Return [x, y] of the center of cell containing provided text 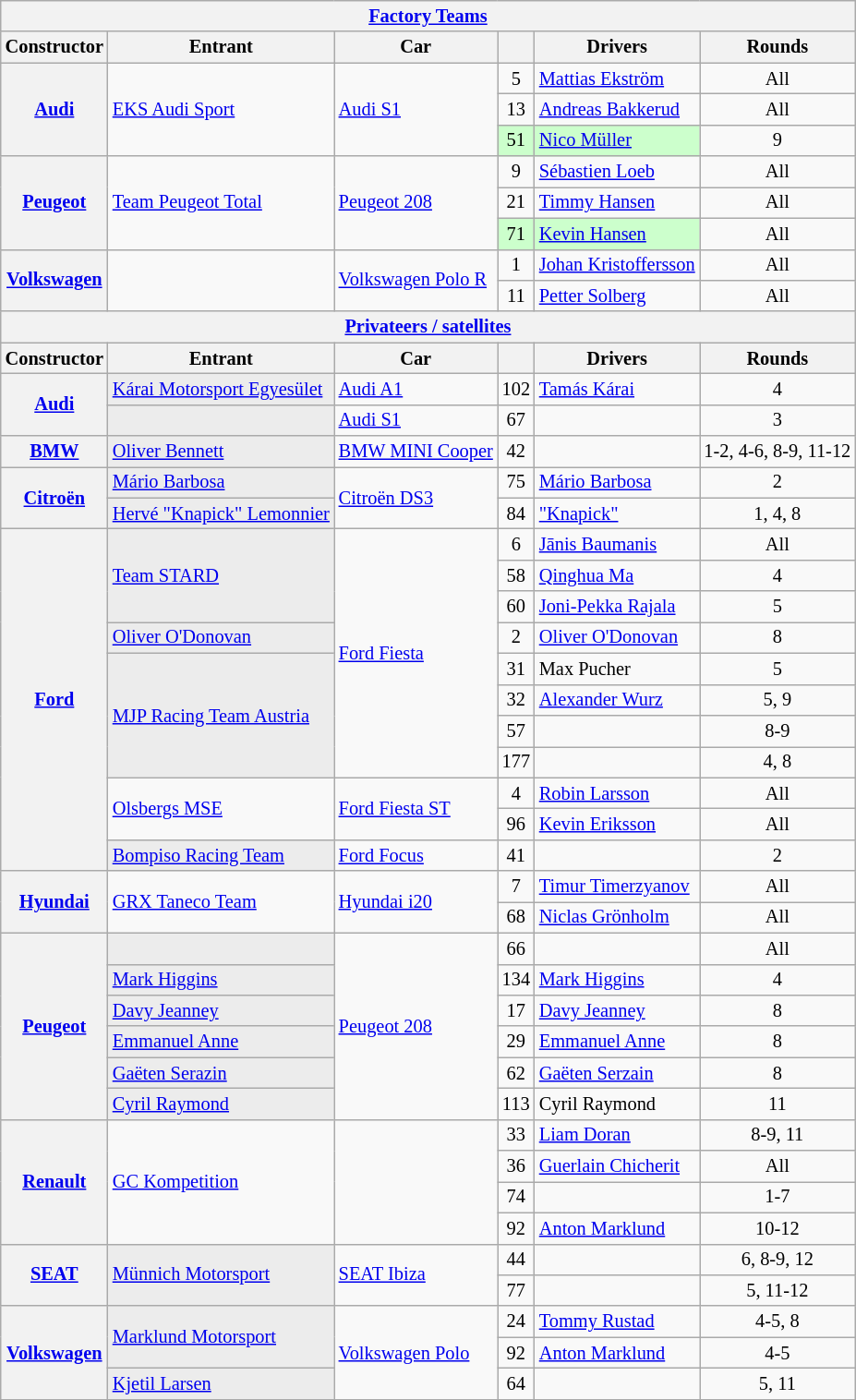
1-7 [778, 1197]
Kevin Hansen [617, 234]
Timmy Hansen [617, 202]
Renault [54, 1182]
GC Kompetition [222, 1182]
Tamás Kárai [617, 389]
42 [516, 452]
60 [516, 607]
113 [516, 1104]
Factory Teams [428, 16]
Ford Focus [416, 855]
77 [516, 1290]
Johan Kristoffersson [617, 265]
41 [516, 855]
71 [516, 234]
44 [516, 1260]
Münnich Motorsport [222, 1274]
33 [516, 1135]
GRX Taneco Team [222, 901]
Audi A1 [416, 389]
67 [516, 420]
Timur Timerzyanov [617, 887]
36 [516, 1166]
8-9 [778, 730]
4-5 [778, 1353]
Sébastien Loeb [617, 172]
8-9, 11 [778, 1135]
102 [516, 389]
134 [516, 980]
7 [516, 887]
Ford Fiesta ST [416, 809]
Nico Müller [617, 140]
Bompiso Racing Team [222, 855]
62 [516, 1073]
EKS Audi Sport [222, 109]
31 [516, 669]
3 [778, 420]
4, 8 [778, 762]
Volkswagen Polo [416, 1352]
75 [516, 482]
1, 4, 8 [778, 513]
Ford Fiesta [416, 652]
17 [516, 1010]
BMW MINI Cooper [416, 452]
5, 9 [778, 700]
57 [516, 730]
Max Pucher [617, 669]
10-12 [778, 1228]
Gaëten Serzain [617, 1073]
6, 8-9, 12 [778, 1260]
Marklund Motorsport [222, 1337]
Team Peugeot Total [222, 203]
Volkswagen Polo R [416, 281]
Kjetil Larsen [222, 1383]
177 [516, 762]
Oliver Bennett [222, 452]
Hyundai [54, 901]
Citroën DS3 [416, 497]
MJP Racing Team Austria [222, 715]
4-5, 8 [778, 1322]
Qinghua Ma [617, 575]
68 [516, 917]
21 [516, 202]
Hervé "Knapick" Lemonnier [222, 513]
58 [516, 575]
Joni-Pekka Rajala [617, 607]
Privateers / satellites [428, 327]
64 [516, 1383]
Ford [54, 699]
Petter Solberg [617, 296]
1 [516, 265]
Andreas Bakkerud [617, 109]
Team STARD [222, 574]
Tommy Rustad [617, 1322]
5, 11 [778, 1383]
32 [516, 700]
SEAT Ibiza [416, 1274]
Niclas Grönholm [617, 917]
"Knapick" [617, 513]
84 [516, 513]
13 [516, 109]
Guerlain Chicherit [617, 1166]
Kárai Motorsport Egyesület [222, 389]
Mattias Ekström [617, 78]
24 [516, 1322]
74 [516, 1197]
51 [516, 140]
Liam Doran [617, 1135]
Alexander Wurz [617, 700]
5, 11-12 [778, 1290]
Olsbergs MSE [222, 809]
1-2, 4-6, 8-9, 11-12 [778, 452]
66 [516, 948]
29 [516, 1042]
SEAT [54, 1274]
Robin Larsson [617, 793]
Hyundai i20 [416, 901]
BMW [54, 452]
Gaëten Serazin [222, 1073]
Citroën [54, 497]
96 [516, 824]
6 [516, 544]
Jānis Baumanis [617, 544]
Kevin Eriksson [617, 824]
